Output the [x, y] coordinate of the center of the cell containing the given text.  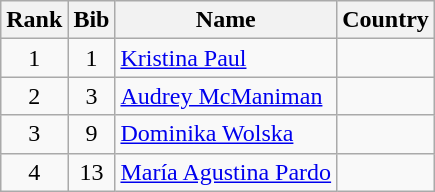
Dominika Wolska [226, 134]
María Agustina Pardo [226, 172]
Kristina Paul [226, 58]
Country [386, 20]
9 [92, 134]
Rank [34, 20]
4 [34, 172]
Name [226, 20]
2 [34, 96]
Bib [92, 20]
Audrey McManiman [226, 96]
13 [92, 172]
